Return the [X, Y] coordinate for the center point of the cell that contains the specified text.  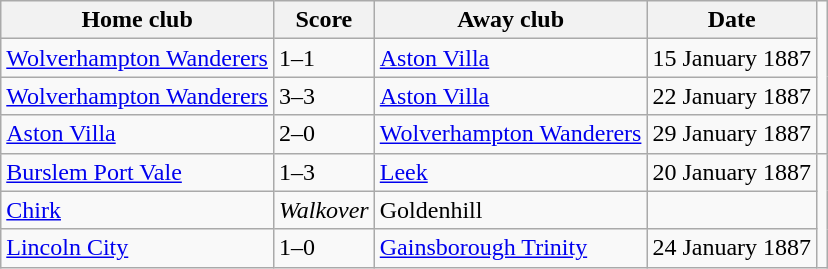
15 January 1887 [732, 58]
Chirk [138, 210]
Walkover [324, 210]
Score [324, 20]
22 January 1887 [732, 96]
1–0 [324, 248]
Away club [510, 20]
Date [732, 20]
1–3 [324, 172]
Gainsborough Trinity [510, 248]
29 January 1887 [732, 134]
Home club [138, 20]
24 January 1887 [732, 248]
3–3 [324, 96]
20 January 1887 [732, 172]
1–1 [324, 58]
Lincoln City [138, 248]
Goldenhill [510, 210]
2–0 [324, 134]
Leek [510, 172]
Burslem Port Vale [138, 172]
